Extract the [x, y] coordinate from the center of the cell holding the provided text.  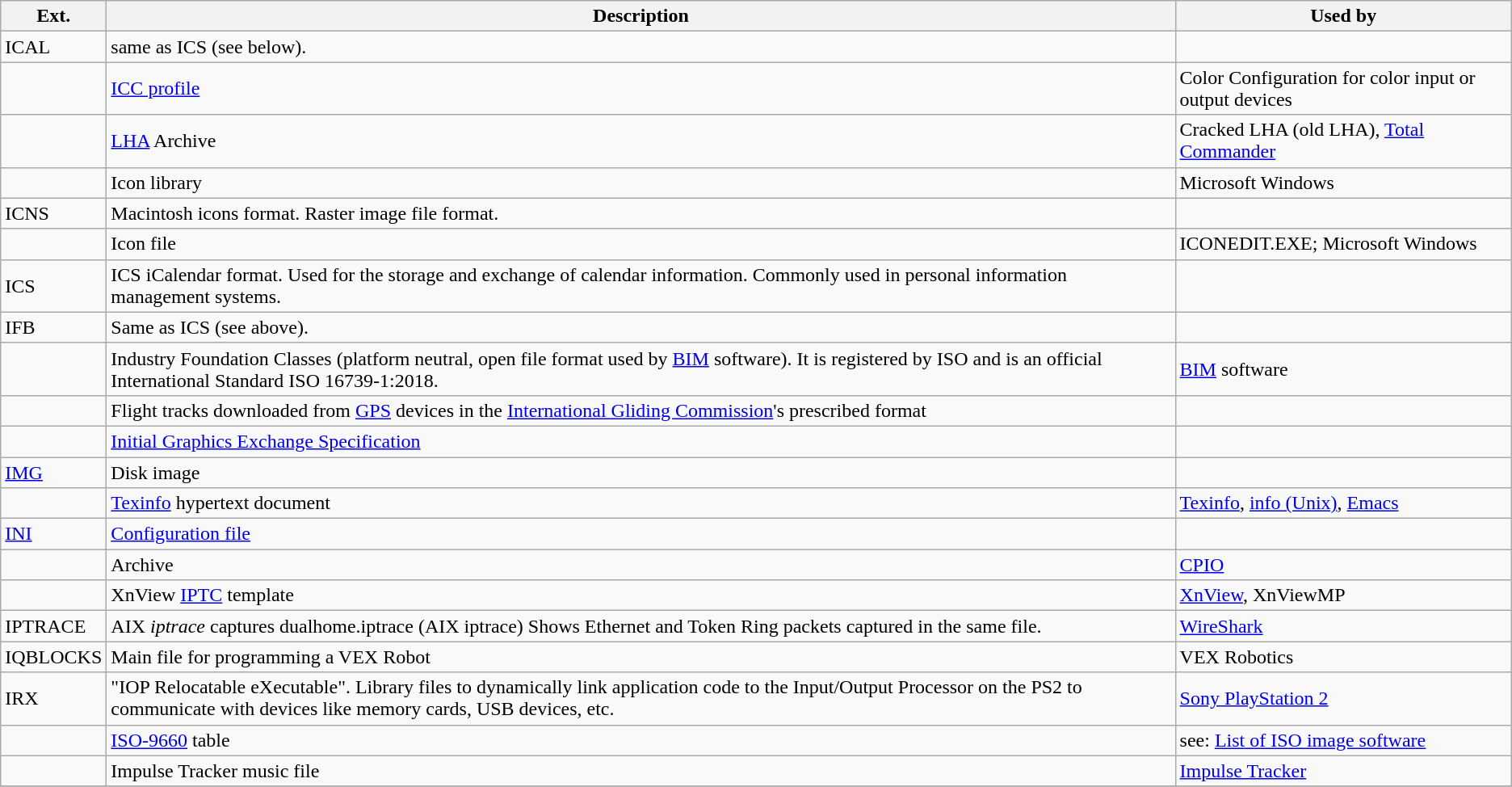
Same as ICS (see above). [641, 327]
Main file for programming a VEX Robot [641, 657]
ICS [53, 286]
VEX Robotics [1343, 657]
CPIO [1343, 565]
IRX [53, 698]
Flight tracks downloaded from GPS devices in the International Gliding Commission's prescribed format [641, 410]
IQBLOCKS [53, 657]
IPTRACE [53, 626]
IMG [53, 473]
Color Configuration for color input or output devices [1343, 89]
same as ICS (see below). [641, 47]
ISO-9660 table [641, 740]
Ext. [53, 16]
see: List of ISO image software [1343, 740]
Sony PlayStation 2 [1343, 698]
Used by [1343, 16]
Impulse Tracker music file [641, 771]
ICAL [53, 47]
WireShark [1343, 626]
IFB [53, 327]
Texinfo hypertext document [641, 503]
XnView, XnViewMP [1343, 596]
Impulse Tracker [1343, 771]
Description [641, 16]
Icon library [641, 183]
Cracked LHA (old LHA), Total Commander [1343, 141]
LHA Archive [641, 141]
AIX iptrace captures dualhome.iptrace (AIX iptrace) Shows Ethernet and Token Ring packets captured in the same file. [641, 626]
Disk image [641, 473]
Icon file [641, 244]
ICONEDIT.EXE; Microsoft Windows [1343, 244]
Configuration file [641, 534]
ICC profile [641, 89]
Texinfo, info (Unix), Emacs [1343, 503]
INI [53, 534]
Microsoft Windows [1343, 183]
Archive [641, 565]
ICNS [53, 213]
Initial Graphics Exchange Specification [641, 441]
BIM software [1343, 368]
Macintosh icons format. Raster image file format. [641, 213]
ICS iCalendar format. Used for the storage and exchange of calendar information. Commonly used in personal information management systems. [641, 286]
XnView IPTC template [641, 596]
